Pinpoint the cell where the given text exists, returning its [x, y] midpoint coordinate. 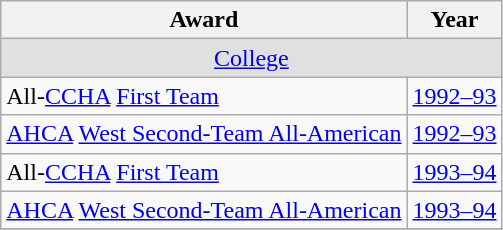
Year [454, 20]
Award [204, 20]
College [252, 58]
